Capture the cell that displays the provided text and extract its (x, y) central coordinate. 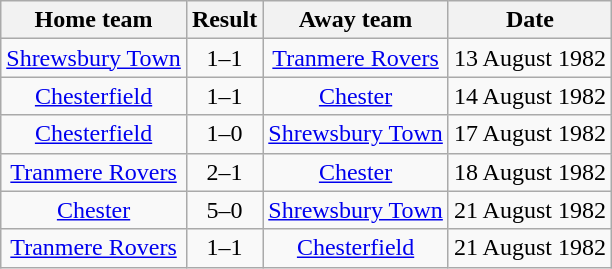
2–1 (224, 172)
5–0 (224, 210)
13 August 1982 (530, 58)
1–0 (224, 134)
18 August 1982 (530, 172)
Date (530, 20)
14 August 1982 (530, 96)
17 August 1982 (530, 134)
Result (224, 20)
Home team (94, 20)
Away team (356, 20)
